Output the (x, y) coordinate of the center of the cell containing the given text.  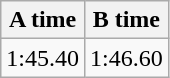
1:46.60 (126, 58)
B time (126, 20)
1:45.40 (43, 58)
A time (43, 20)
